Provide the [X, Y] coordinate of the cell's center where the given text is located.  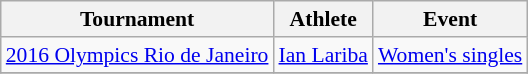
2016 Olympics Rio de Janeiro [138, 55]
Event [450, 19]
Women's singles [450, 55]
Athlete [322, 19]
Tournament [138, 19]
Ian Lariba [322, 55]
